Return the (x, y) coordinate for the center point of the cell that contains the specified text.  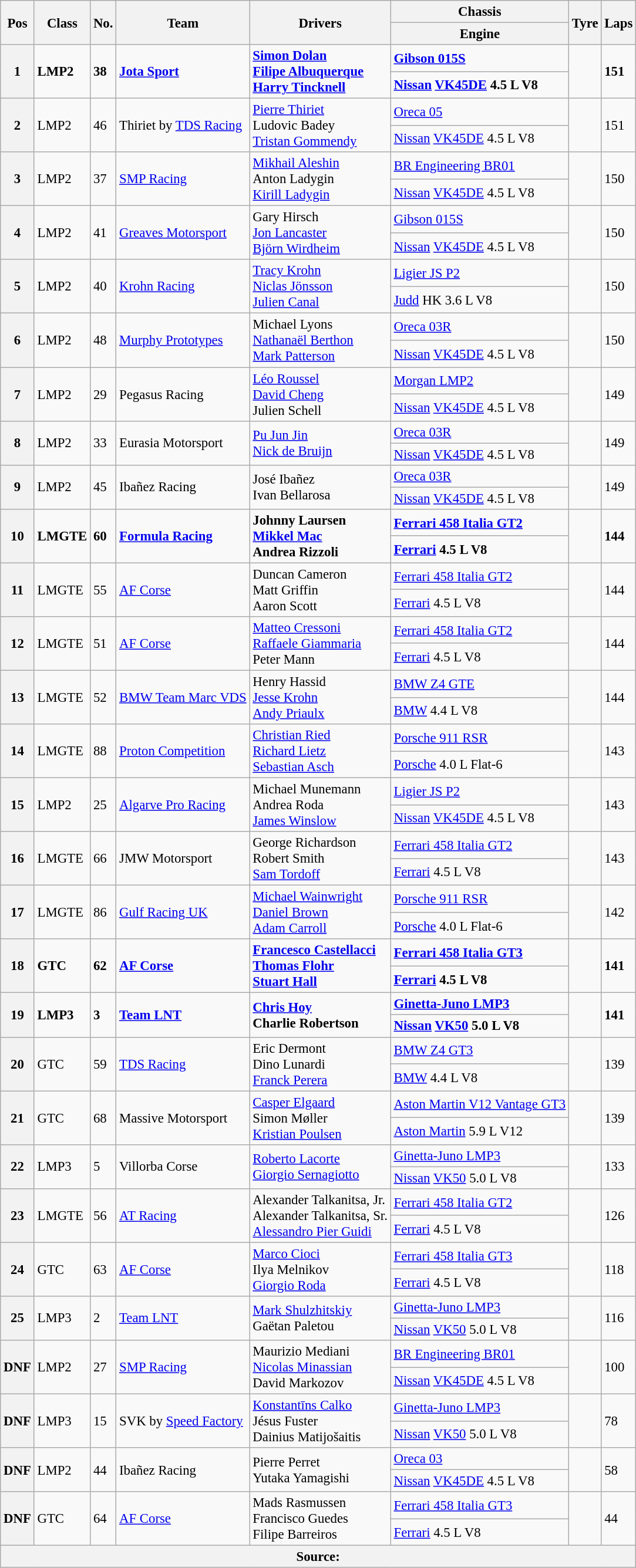
Chassis (479, 12)
Tracy Krohn Niclas Jönsson Julien Canal (320, 286)
66 (103, 859)
Villorba Corse (183, 1167)
Laps (619, 22)
Henry Hassid Jesse Krohn Andy Priaulx (320, 697)
29 (103, 394)
13 (18, 697)
BMW Z4 GT3 (479, 1050)
142 (619, 913)
88 (103, 751)
59 (103, 1064)
23 (18, 1216)
Pu Jun Jin Nick de Bruijn (320, 442)
Marco Cioci Ilya Melnikov Giorgio Roda (320, 1269)
Mark Shulzhitskiy Gaëtan Paletou (320, 1318)
Alexander Talkanitsa, Jr. Alexander Talkanitsa, Sr. Alessandro Pier Guidi (320, 1216)
Class (62, 22)
AT Racing (183, 1216)
17 (18, 913)
Drivers (320, 22)
JMW Motorsport (183, 859)
116 (619, 1318)
9 (18, 487)
Chris Hoy Charlie Robertson (320, 1015)
62 (103, 966)
38 (103, 72)
Source: (318, 1557)
Maurizio Mediani Nicolas Minassian David Markozov (320, 1367)
40 (103, 286)
Eurasia Motorsport (183, 442)
Gary Hirsch Jon Lancaster Björn Wirdheim (320, 233)
86 (103, 913)
Oreca 03 (479, 1459)
Judd HK 3.6 L V8 (479, 300)
Francesco Castellacci Thomas Flohr Stuart Hall (320, 966)
45 (103, 487)
7 (18, 394)
51 (103, 644)
6 (18, 340)
14 (18, 751)
55 (103, 590)
58 (619, 1469)
Engine (479, 34)
Johnny Laursen Mikkel Mac Andrea Rizzoli (320, 536)
Krohn Racing (183, 286)
Mads Rasmussen Francisco Guedes Filipe Barreiros (320, 1519)
126 (619, 1216)
TDS Racing (183, 1064)
Mikhail Aleshin Anton Ladygin Kirill Ladygin (320, 179)
27 (103, 1367)
Léo Roussel David Cheng Julien Schell (320, 394)
Simon Dolan Filipe Albuquerque Harry Tincknell (320, 72)
Morgan LMP2 (479, 381)
SVK by Speed Factory (183, 1421)
Matteo Cressoni Raffaele Giammaria Peter Mann (320, 644)
Michael Lyons Nathanaël Berthon Mark Patterson (320, 340)
118 (619, 1269)
78 (619, 1421)
Greaves Motorsport (183, 233)
11 (18, 590)
Formula Racing (183, 536)
Murphy Prototypes (183, 340)
63 (103, 1269)
48 (103, 340)
Oreca 05 (479, 112)
BMW Z4 GTE (479, 684)
Duncan Cameron Matt Griffin Aaron Scott (320, 590)
56 (103, 1216)
Pos (18, 22)
19 (18, 1015)
Pierre Thiriet Ludovic Badey Tristan Gommendy (320, 126)
Thiriet by TDS Racing (183, 126)
52 (103, 697)
BMW Team Marc VDS (183, 697)
Casper Elgaard Simon Møller Kristian Poulsen (320, 1118)
Pierre Perret Yutaka Yamagishi (320, 1469)
José Ibañez Ivan Bellarosa (320, 487)
60 (103, 536)
33 (103, 442)
Gulf Racing UK (183, 913)
Aston Martin 5.9 L V12 (479, 1131)
Massive Motorsport (183, 1118)
Eric Dermont Dino Lunardi Franck Perera (320, 1064)
Michael Wainwright Daniel Brown Adam Carroll (320, 913)
21 (18, 1118)
Christian Ried Richard Lietz Sebastian Asch (320, 751)
Konstantīns Calko Jésus Fuster Dainius Matijošaitis (320, 1421)
20 (18, 1064)
22 (18, 1167)
10 (18, 536)
Proton Competition (183, 751)
1 (18, 72)
8 (18, 442)
24 (18, 1269)
Michael Munemann Andrea Roda James Winslow (320, 805)
Tyre (585, 22)
37 (103, 179)
Team (183, 22)
16 (18, 859)
133 (619, 1167)
64 (103, 1519)
Jota Sport (183, 72)
No. (103, 22)
Pegasus Racing (183, 394)
Aston Martin V12 Vantage GT3 (479, 1104)
George Richardson Robert Smith Sam Tordoff (320, 859)
Roberto Lacorte Giorgio Sernagiotto (320, 1167)
100 (619, 1367)
4 (18, 233)
41 (103, 233)
68 (103, 1118)
18 (18, 966)
Algarve Pro Racing (183, 805)
46 (103, 126)
12 (18, 644)
